Extract the [X, Y] coordinate from the center of the cell holding the provided text.  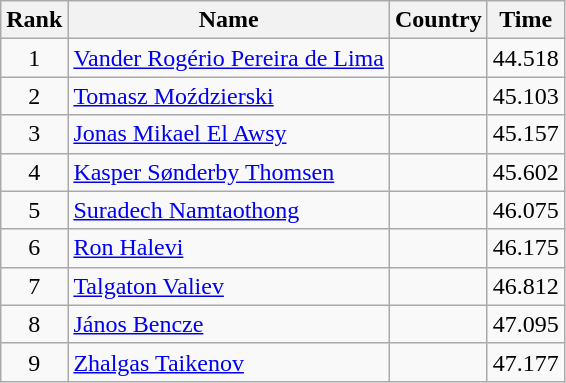
46.175 [526, 248]
45.103 [526, 96]
Rank [34, 20]
3 [34, 134]
Suradech Namtaothong [229, 210]
1 [34, 58]
Zhalgas Taikenov [229, 362]
46.812 [526, 286]
Jonas Mikael El Awsy [229, 134]
45.602 [526, 172]
Name [229, 20]
46.075 [526, 210]
44.518 [526, 58]
Time [526, 20]
8 [34, 324]
5 [34, 210]
Talgaton Valiev [229, 286]
47.177 [526, 362]
Country [438, 20]
Vander Rogério Pereira de Lima [229, 58]
Ron Halevi [229, 248]
6 [34, 248]
45.157 [526, 134]
2 [34, 96]
Kasper Sønderby Thomsen [229, 172]
János Bencze [229, 324]
9 [34, 362]
4 [34, 172]
47.095 [526, 324]
7 [34, 286]
Tomasz Moździerski [229, 96]
